Output the [x, y] coordinate of the center of the cell containing the given text.  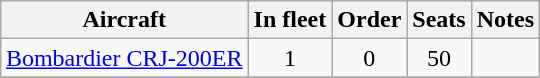
Seats [439, 20]
Order [370, 20]
In fleet [290, 20]
1 [290, 58]
0 [370, 58]
Notes [505, 20]
50 [439, 58]
Aircraft [124, 20]
Bombardier CRJ-200ER [124, 58]
